Search for the cell housing the specified text and yield its (x, y) center coordinate. 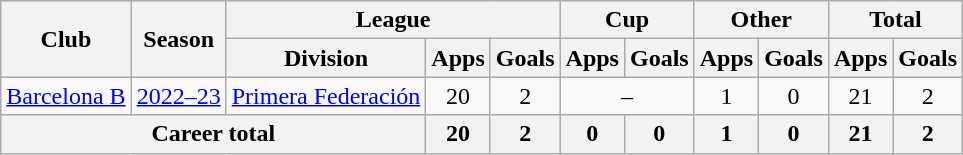
League (393, 20)
Cup (627, 20)
– (627, 96)
2022–23 (178, 96)
Primera Federación (326, 96)
Total (895, 20)
Career total (214, 134)
Season (178, 39)
Club (66, 39)
Division (326, 58)
Other (761, 20)
Barcelona B (66, 96)
